Find where the given text appears and provide that cell's center as [X, Y] coordinate. 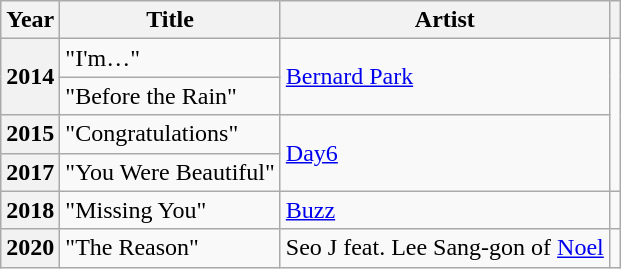
"Congratulations" [170, 134]
"I'm…" [170, 58]
"Before the Rain" [170, 96]
Artist [444, 20]
"The Reason" [170, 248]
"Missing You" [170, 210]
Day6 [444, 153]
Buzz [444, 210]
"You Were Beautiful" [170, 172]
Seo J feat. Lee Sang-gon of Noel [444, 248]
2014 [30, 77]
Year [30, 20]
2017 [30, 172]
2018 [30, 210]
Title [170, 20]
2020 [30, 248]
2015 [30, 134]
Bernard Park [444, 77]
